Provide the (X, Y) coordinate of the cell's center where the given text is located.  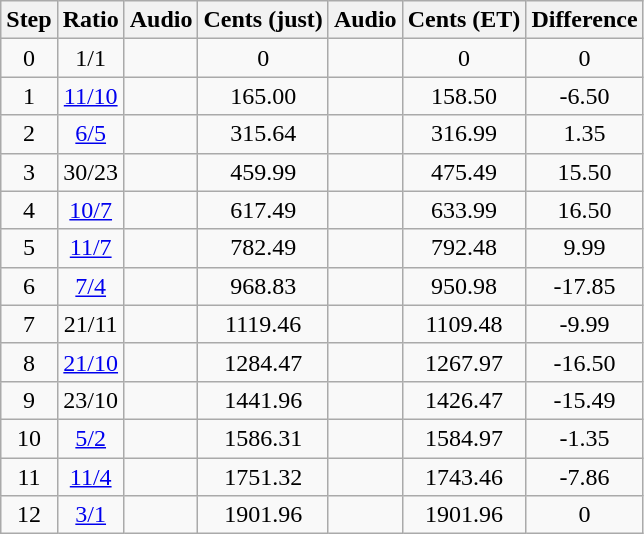
315.64 (263, 134)
7/4 (90, 286)
4 (29, 210)
Ratio (90, 20)
11/7 (90, 248)
10/7 (90, 210)
3/1 (90, 515)
1284.47 (263, 362)
968.83 (263, 286)
Cents (ET) (464, 20)
158.50 (464, 96)
5/2 (90, 438)
792.48 (464, 248)
459.99 (263, 172)
-16.50 (584, 362)
21/11 (90, 324)
-6.50 (584, 96)
Difference (584, 20)
6 (29, 286)
1/1 (90, 58)
3 (29, 172)
10 (29, 438)
1743.46 (464, 477)
5 (29, 248)
21/10 (90, 362)
950.98 (464, 286)
11 (29, 477)
-9.99 (584, 324)
475.49 (464, 172)
1586.31 (263, 438)
-7.86 (584, 477)
8 (29, 362)
30/23 (90, 172)
15.50 (584, 172)
1 (29, 96)
782.49 (263, 248)
7 (29, 324)
23/10 (90, 400)
1109.48 (464, 324)
165.00 (263, 96)
1267.97 (464, 362)
12 (29, 515)
16.50 (584, 210)
316.99 (464, 134)
11/4 (90, 477)
Cents (just) (263, 20)
1441.96 (263, 400)
9.99 (584, 248)
6/5 (90, 134)
633.99 (464, 210)
2 (29, 134)
-15.49 (584, 400)
-17.85 (584, 286)
11/10 (90, 96)
-1.35 (584, 438)
9 (29, 400)
1751.32 (263, 477)
617.49 (263, 210)
1119.46 (263, 324)
Step (29, 20)
1584.97 (464, 438)
1.35 (584, 134)
1426.47 (464, 400)
